For the text-containing cell, return its midpoint in (x, y) coordinate format. 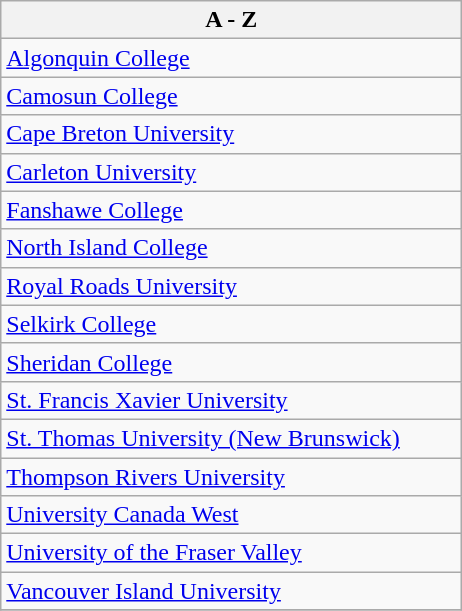
North Island College (232, 248)
Carleton University (232, 172)
Vancouver Island University (232, 591)
St. Thomas University (New Brunswick) (232, 438)
Cape Breton University (232, 134)
Sheridan College (232, 362)
Camosun College (232, 96)
University Canada West (232, 515)
University of the Fraser Valley (232, 553)
A - Z (232, 20)
Fanshawe College (232, 210)
Algonquin College (232, 58)
Thompson Rivers University (232, 477)
Royal Roads University (232, 286)
Selkirk College (232, 324)
St. Francis Xavier University (232, 400)
